Scan for the cell matching the given text and deliver its [X, Y] coordinate at center. 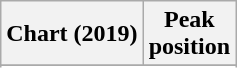
Chart (2019) [72, 34]
Peakposition [189, 34]
